Detect which cell encompasses the target text, then output its (x, y) center coordinate. 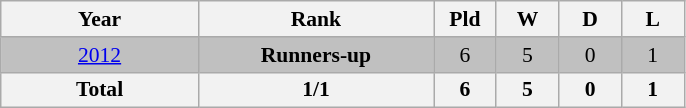
Runners-up (316, 55)
W (528, 19)
1/1 (316, 90)
D (590, 19)
Year (100, 19)
2012 (100, 55)
Pld (466, 19)
Rank (316, 19)
L (652, 19)
Total (100, 90)
